From the cell containing the given text, extract its center point as [x, y] coordinate. 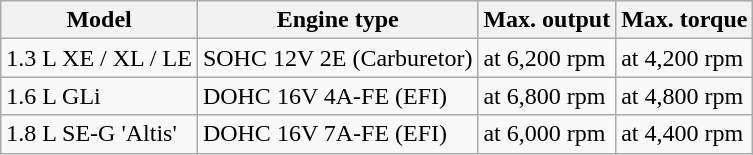
at 6,000 rpm [547, 134]
DOHC 16V 4A-FE (EFI) [338, 96]
DOHC 16V 7A-FE (EFI) [338, 134]
1.3 L XE / XL / LE [100, 58]
at 4,400 rpm [684, 134]
at 6,800 rpm [547, 96]
Max. output [547, 20]
at 4,800 rpm [684, 96]
1.6 L GLi [100, 96]
1.8 L SE-G 'Altis' [100, 134]
Model [100, 20]
Max. torque [684, 20]
at 6,200 rpm [547, 58]
SOHC 12V 2E (Carburetor) [338, 58]
at 4,200 rpm [684, 58]
Engine type [338, 20]
